Pinpoint the cell where the given text exists, returning its (X, Y) midpoint coordinate. 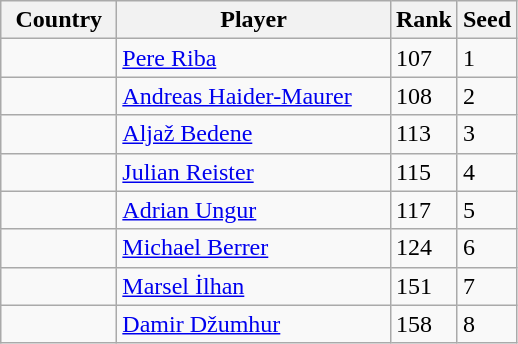
Adrian Ungur (254, 210)
Aljaž Bedene (254, 134)
158 (424, 324)
113 (424, 134)
Pere Riba (254, 58)
Rank (424, 20)
3 (486, 134)
5 (486, 210)
4 (486, 172)
108 (424, 96)
Seed (486, 20)
Julian Reister (254, 172)
Country (59, 20)
Player (254, 20)
115 (424, 172)
6 (486, 248)
117 (424, 210)
Andreas Haider-Maurer (254, 96)
107 (424, 58)
124 (424, 248)
Michael Berrer (254, 248)
7 (486, 286)
2 (486, 96)
Marsel İlhan (254, 286)
151 (424, 286)
1 (486, 58)
Damir Džumhur (254, 324)
8 (486, 324)
